Extract the [x, y] coordinate from the center of the cell holding the provided text.  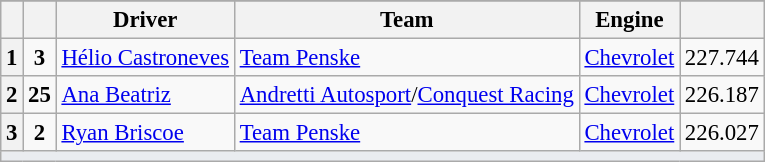
226.187 [722, 95]
Ana Beatriz [145, 95]
Ryan Briscoe [145, 133]
Engine [629, 20]
227.744 [722, 58]
Team [406, 20]
226.027 [722, 133]
1 [12, 58]
25 [40, 95]
Andretti Autosport/Conquest Racing [406, 95]
Driver [145, 20]
Hélio Castroneves [145, 58]
